Return [x, y] of the center of cell containing provided text 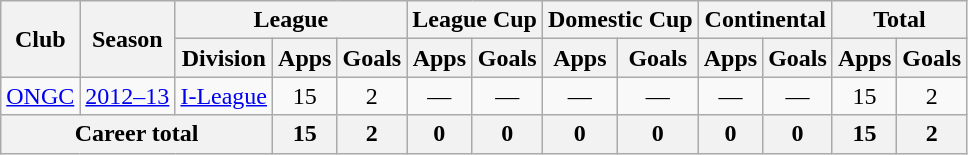
Domestic Cup [620, 20]
League [291, 20]
Division [224, 58]
League Cup [475, 20]
Club [40, 39]
Season [128, 39]
Continental [765, 20]
2012–13 [128, 96]
I-League [224, 96]
ONGC [40, 96]
Career total [137, 134]
Total [899, 20]
